From the cell containing the given text, extract its center point as (X, Y) coordinate. 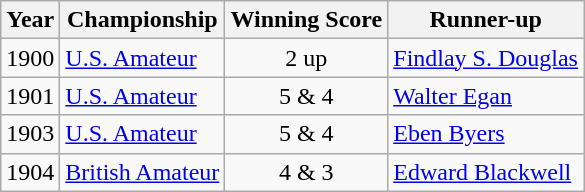
4 & 3 (306, 172)
Walter Egan (486, 96)
British Amateur (142, 172)
Edward Blackwell (486, 172)
Runner-up (486, 20)
Winning Score (306, 20)
Findlay S. Douglas (486, 58)
Eben Byers (486, 134)
1900 (30, 58)
1901 (30, 96)
Year (30, 20)
1903 (30, 134)
Championship (142, 20)
1904 (30, 172)
2 up (306, 58)
